Pinpoint the cell where the given text exists, returning its [x, y] midpoint coordinate. 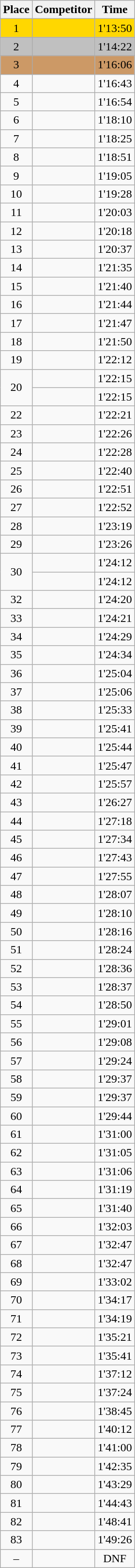
1'20:18 [115, 231]
1'28:36 [115, 968]
1'24:34 [115, 655]
46 [16, 858]
72 [16, 1337]
32 [16, 600]
29 [16, 544]
15 [16, 286]
9 [16, 175]
1'49:26 [115, 1540]
57 [16, 1060]
10 [16, 194]
75 [16, 1392]
Time [115, 10]
35 [16, 655]
1'21:35 [115, 268]
82 [16, 1521]
1'27:18 [115, 821]
1'24:20 [115, 600]
76 [16, 1411]
67 [16, 1245]
1'16:54 [115, 102]
27 [16, 507]
28 [16, 526]
1'22:40 [115, 470]
1'16:43 [115, 83]
1'34:19 [115, 1319]
50 [16, 931]
1'31:00 [115, 1134]
1'21:40 [115, 286]
23 [16, 434]
39 [16, 729]
24 [16, 452]
1'32:03 [115, 1226]
14 [16, 268]
Place [16, 10]
69 [16, 1282]
52 [16, 968]
42 [16, 784]
58 [16, 1079]
– [16, 1558]
34 [16, 637]
1'37:12 [115, 1374]
1'23:19 [115, 526]
1'16:06 [115, 65]
1'29:24 [115, 1060]
1'18:25 [115, 139]
48 [16, 895]
1'21:50 [115, 342]
1'28:07 [115, 895]
56 [16, 1042]
1'26:27 [115, 802]
1'29:08 [115, 1042]
1'43:29 [115, 1485]
1'31:40 [115, 1208]
1'35:21 [115, 1337]
1'18:51 [115, 157]
1'19:05 [115, 175]
41 [16, 765]
11 [16, 212]
1'28:50 [115, 1005]
54 [16, 1005]
40 [16, 747]
1'19:28 [115, 194]
20 [16, 388]
1'41:00 [115, 1448]
1'20:03 [115, 212]
1'31:19 [115, 1190]
5 [16, 102]
1'40:12 [115, 1429]
36 [16, 673]
1'20:37 [115, 249]
1'29:44 [115, 1116]
1'25:57 [115, 784]
78 [16, 1448]
51 [16, 950]
1'27:34 [115, 839]
1'25:33 [115, 710]
1'18:10 [115, 120]
1 [16, 28]
1'29:01 [115, 1024]
62 [16, 1153]
1'14:22 [115, 47]
30 [16, 572]
80 [16, 1485]
1'25:41 [115, 729]
1'25:47 [115, 765]
1'22:12 [115, 360]
1'38:45 [115, 1411]
33 [16, 618]
6 [16, 120]
1'13:50 [115, 28]
47 [16, 876]
55 [16, 1024]
8 [16, 157]
1'27:43 [115, 858]
1'31:06 [115, 1171]
49 [16, 913]
19 [16, 360]
1'21:44 [115, 305]
44 [16, 821]
13 [16, 249]
25 [16, 470]
7 [16, 139]
1'34:17 [115, 1300]
64 [16, 1190]
1'48:41 [115, 1521]
1'25:04 [115, 673]
60 [16, 1116]
43 [16, 802]
26 [16, 489]
79 [16, 1466]
1'35:41 [115, 1355]
81 [16, 1503]
16 [16, 305]
1'31:05 [115, 1153]
1'25:06 [115, 692]
70 [16, 1300]
73 [16, 1355]
4 [16, 83]
1'27:55 [115, 876]
1'22:21 [115, 415]
1'28:24 [115, 950]
1'25:44 [115, 747]
1'23:26 [115, 544]
65 [16, 1208]
1'22:26 [115, 434]
1'21:47 [115, 323]
1'22:52 [115, 507]
Competitor [63, 10]
1'28:37 [115, 987]
1'37:24 [115, 1392]
1'22:28 [115, 452]
59 [16, 1097]
37 [16, 692]
1'44:43 [115, 1503]
1'24:29 [115, 637]
71 [16, 1319]
12 [16, 231]
53 [16, 987]
1'33:02 [115, 1282]
1'24:21 [115, 618]
45 [16, 839]
1'28:10 [115, 913]
1'22:51 [115, 489]
22 [16, 415]
2 [16, 47]
83 [16, 1540]
38 [16, 710]
18 [16, 342]
DNF [115, 1558]
3 [16, 65]
1'42:35 [115, 1466]
77 [16, 1429]
68 [16, 1263]
63 [16, 1171]
17 [16, 323]
74 [16, 1374]
66 [16, 1226]
1'28:16 [115, 931]
61 [16, 1134]
